Locate the cell with the specified text and output its (x, y) center coordinate. 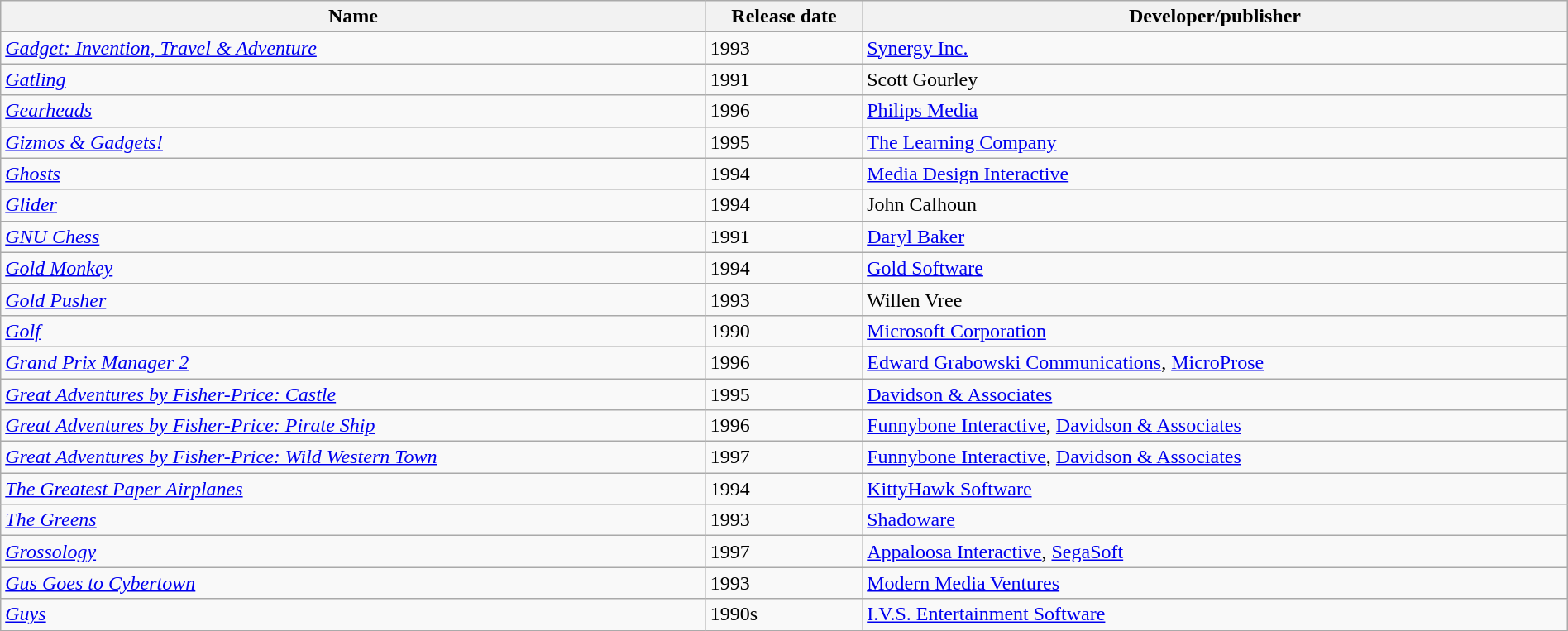
Great Adventures by Fisher-Price: Pirate Ship (354, 426)
Philips Media (1216, 111)
The Learning Company (1216, 142)
Ghosts (354, 174)
1990 (784, 331)
Name (354, 17)
Appaloosa Interactive, SegaSoft (1216, 552)
Great Adventures by Fisher-Price: Wild Western Town (354, 457)
Daryl Baker (1216, 237)
Gold Software (1216, 268)
Developer/publisher (1216, 17)
Release date (784, 17)
Gearheads (354, 111)
Synergy Inc. (1216, 48)
Scott Gourley (1216, 79)
Davidson & Associates (1216, 394)
Gold Monkey (354, 268)
Willen Vree (1216, 299)
Golf (354, 331)
Microsoft Corporation (1216, 331)
Guys (354, 614)
Gold Pusher (354, 299)
John Calhoun (1216, 205)
Modern Media Ventures (1216, 583)
KittyHawk Software (1216, 489)
I.V.S. Entertainment Software (1216, 614)
Edward Grabowski Communications, MicroProse (1216, 362)
Shadoware (1216, 520)
1990s (784, 614)
GNU Chess (354, 237)
The Greatest Paper Airplanes (354, 489)
Gadget: Invention, Travel & Adventure (354, 48)
Gizmos & Gadgets! (354, 142)
Gatling (354, 79)
The Greens (354, 520)
Glider (354, 205)
Grand Prix Manager 2 (354, 362)
Grossology (354, 552)
Gus Goes to Cybertown (354, 583)
Great Adventures by Fisher-Price: Castle (354, 394)
Media Design Interactive (1216, 174)
